Locate the cell with the specified text and output its [X, Y] center coordinate. 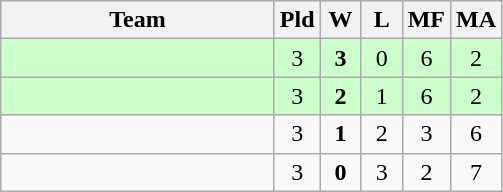
7 [476, 172]
MF [426, 20]
MA [476, 20]
W [340, 20]
L [382, 20]
Pld [297, 20]
Team [138, 20]
